Capture the cell that displays the provided text and extract its [X, Y] central coordinate. 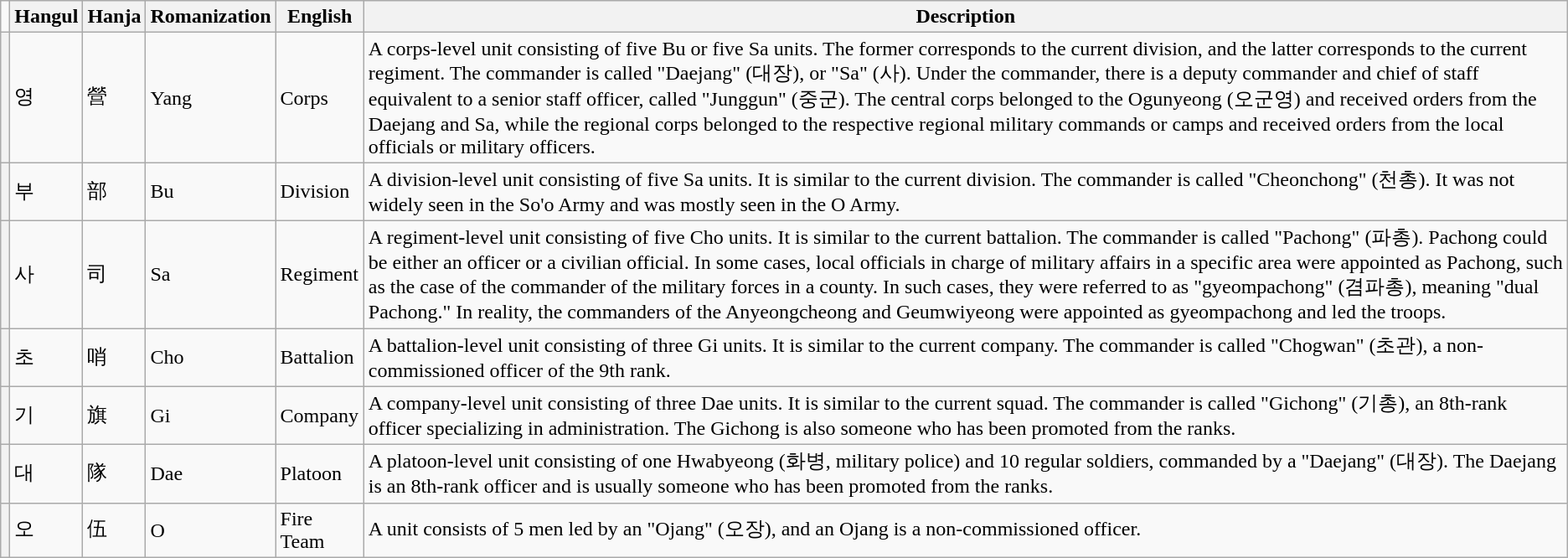
Corps [320, 97]
O [211, 530]
Regiment [320, 274]
사 [47, 274]
Hanja [114, 17]
營 [114, 97]
초 [47, 358]
부 [47, 192]
伍 [114, 530]
Division [320, 192]
Description [965, 17]
哨 [114, 358]
Fire Team [320, 530]
기 [47, 416]
A unit consists of 5 men led by an "Ojang" (오장), and an Ojang is a non-commissioned officer. [965, 530]
English [320, 17]
Yang [211, 97]
Dae [211, 474]
隊 [114, 474]
Company [320, 416]
旗 [114, 416]
Bu [211, 192]
Platoon [320, 474]
司 [114, 274]
대 [47, 474]
Romanization [211, 17]
오 [47, 530]
Gi [211, 416]
영 [47, 97]
Battalion [320, 358]
Hangul [47, 17]
部 [114, 192]
Sa [211, 274]
Cho [211, 358]
